Scan for the cell matching the given text and deliver its (x, y) coordinate at center. 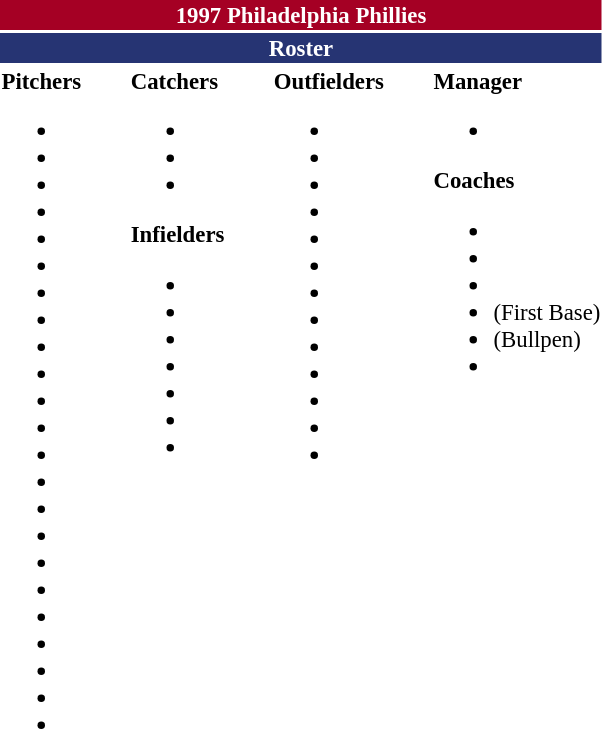
Roster (301, 48)
1997 Philadelphia Phillies (301, 15)
